Detect which cell encompasses the target text, then output its [x, y] center coordinate. 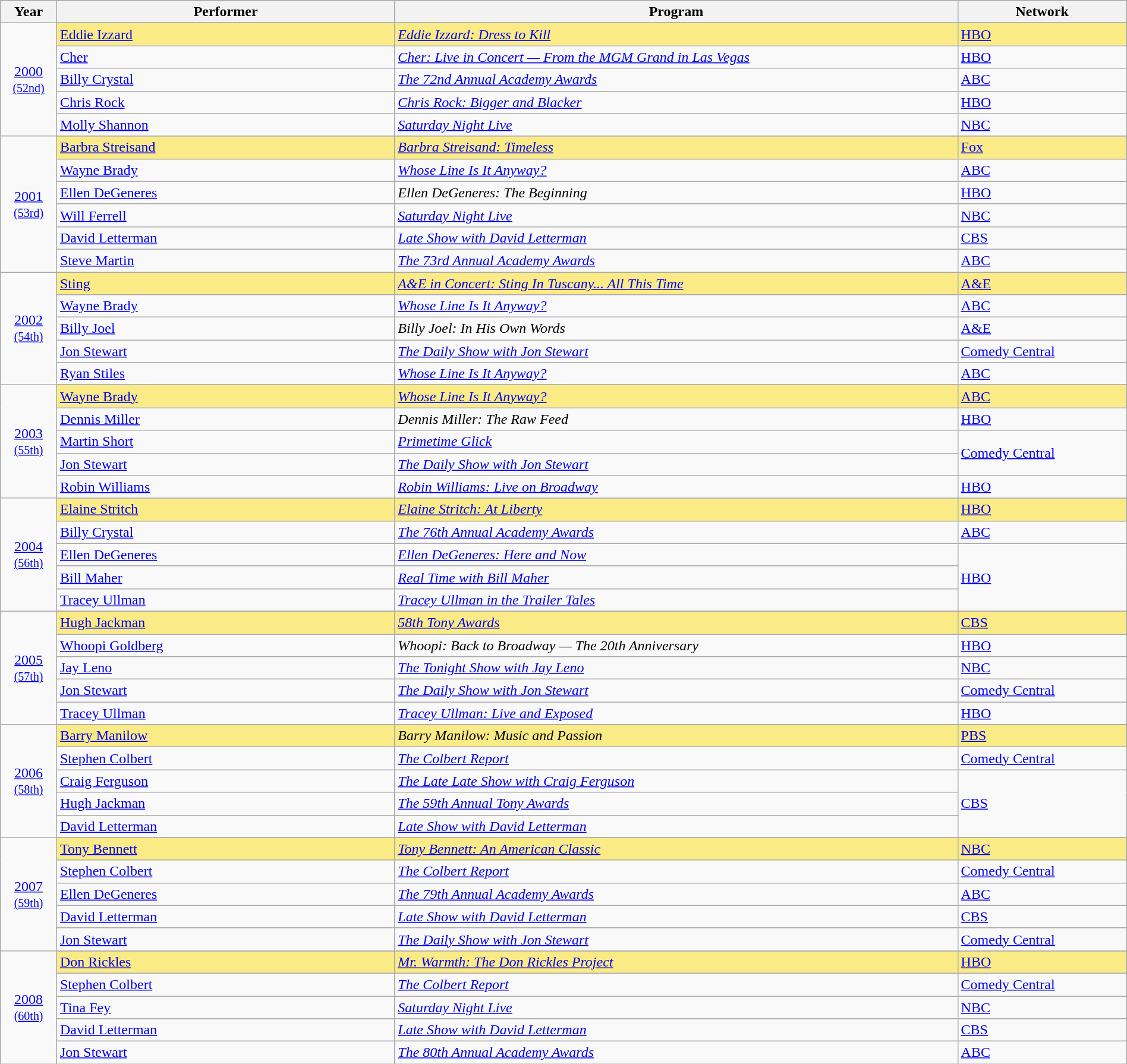
Billy Joel: In His Own Words [676, 329]
Program [676, 12]
Martin Short [225, 442]
2008(60th) [29, 1007]
Mr. Warmth: The Don Rickles Project [676, 962]
Eddie Izzard: Dress to Kill [676, 34]
A&E in Concert: Sting In Tuscany... All This Time [676, 284]
Barbra Streisand: Timeless [676, 147]
Eddie Izzard [225, 34]
Cher [225, 57]
Craig Ferguson [225, 781]
Bill Maher [225, 577]
Fox [1042, 147]
Barry Manilow [225, 736]
Tony Bennett: An American Classic [676, 849]
2005(57th) [29, 668]
Cher: Live in Concert — From the MGM Grand in Las Vegas [676, 57]
Ellen DeGeneres: The Beginning [676, 193]
Performer [225, 12]
The 59th Annual Tony Awards [676, 804]
Whoopi: Back to Broadway — The 20th Anniversary [676, 645]
Real Time with Bill Maher [676, 577]
58th Tony Awards [676, 622]
Chris Rock [225, 102]
2002(54th) [29, 329]
Tina Fey [225, 1008]
Tracey Ullman in the Trailer Tales [676, 600]
Robin Williams: Live on Broadway [676, 487]
The Tonight Show with Jay Leno [676, 668]
2004(56th) [29, 555]
2000(52nd) [29, 80]
The Late Late Show with Craig Ferguson [676, 781]
Whoopi Goldberg [225, 645]
The 72nd Annual Academy Awards [676, 80]
Will Ferrell [225, 215]
Jay Leno [225, 668]
Sting [225, 284]
2007(59th) [29, 894]
The 73rd Annual Academy Awards [676, 260]
Network [1042, 12]
Dennis Miller: The Raw Feed [676, 419]
Year [29, 12]
2006(58th) [29, 781]
Barry Manilow: Music and Passion [676, 736]
Primetime Glick [676, 442]
Elaine Stritch: At Liberty [676, 509]
Elaine Stritch [225, 509]
PBS [1042, 736]
Robin Williams [225, 487]
The 76th Annual Academy Awards [676, 532]
Molly Shannon [225, 125]
Billy Joel [225, 329]
Don Rickles [225, 962]
The 80th Annual Academy Awards [676, 1053]
Barbra Streisand [225, 147]
Tony Bennett [225, 849]
Chris Rock: Bigger and Blacker [676, 102]
Steve Martin [225, 260]
2001(53rd) [29, 204]
The 79th Annual Academy Awards [676, 894]
Ellen DeGeneres: Here and Now [676, 555]
2003(55th) [29, 442]
Ryan Stiles [225, 374]
Tracey Ullman: Live and Exposed [676, 713]
Dennis Miller [225, 419]
